Pinpoint the cell where the given text exists, returning its [X, Y] midpoint coordinate. 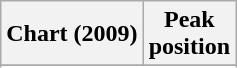
Chart (2009) [72, 34]
Peakposition [189, 34]
